Detect which cell encompasses the target text, then output its [X, Y] center coordinate. 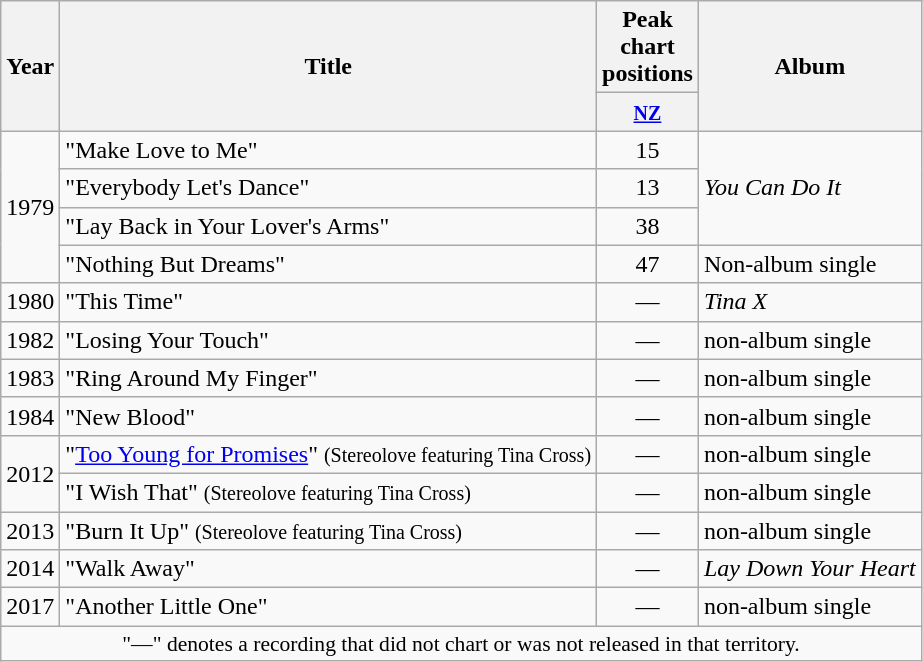
2013 [30, 531]
"Lay Back in Your Lover's Arms" [328, 226]
1979 [30, 207]
2012 [30, 473]
Tina X [810, 302]
"Too Young for Promises" (Stereolove featuring Tina Cross) [328, 454]
"Nothing But Dreams" [328, 264]
1984 [30, 416]
2017 [30, 607]
"Make Love to Me" [328, 150]
"Another Little One" [328, 607]
Year [30, 66]
38 [648, 226]
47 [648, 264]
"I Wish That" (Stereolove featuring Tina Cross) [328, 492]
NZ [648, 112]
15 [648, 150]
"Walk Away" [328, 569]
Non-album single [810, 264]
"—" denotes a recording that did not chart or was not released in that territory. [461, 644]
Peak chart positions [648, 47]
Lay Down Your Heart [810, 569]
Album [810, 66]
"This Time" [328, 302]
1983 [30, 378]
"Losing Your Touch" [328, 340]
1982 [30, 340]
1980 [30, 302]
"Everybody Let's Dance" [328, 188]
Title [328, 66]
"Burn It Up" (Stereolove featuring Tina Cross) [328, 531]
"New Blood" [328, 416]
2014 [30, 569]
You Can Do It [810, 188]
"Ring Around My Finger" [328, 378]
13 [648, 188]
